Identify which cell holds the provided text, then report its [x, y] central coordinate. 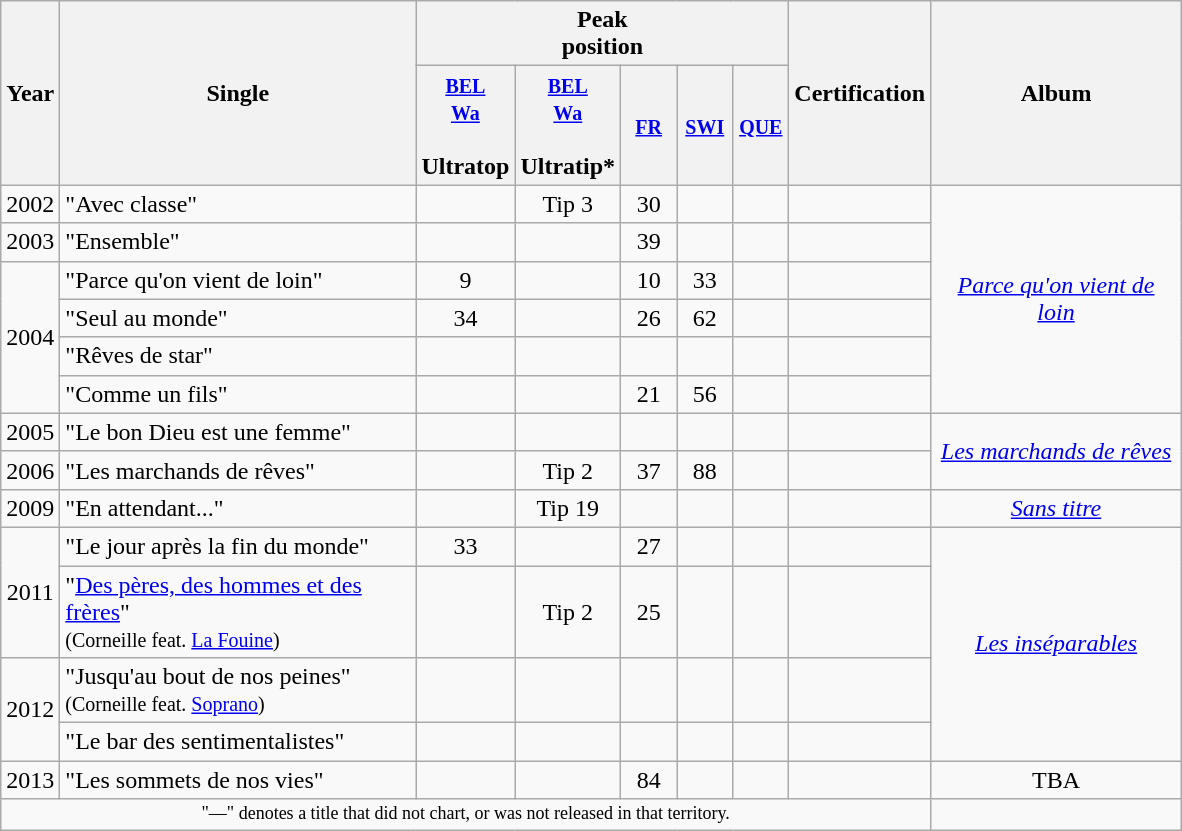
Les inséparables [1056, 644]
21 [649, 394]
27 [649, 546]
25 [649, 612]
"Le bon Dieu est une femme" [238, 432]
2006 [30, 470]
Certification [860, 93]
"Comme un fils" [238, 394]
FR [649, 126]
"Les marchands de rêves" [238, 470]
"Parce qu'on vient de loin" [238, 280]
2004 [30, 337]
BEL WaUltratip* [568, 126]
"En attendant..." [238, 508]
BEL WaUltratop [466, 126]
2002 [30, 204]
2012 [30, 710]
"Des pères, des hommes et des frères" (Corneille feat. La Fouine) [238, 612]
QUE [761, 126]
TBA [1056, 780]
"Rêves de star" [238, 356]
SWI [705, 126]
37 [649, 470]
88 [705, 470]
84 [649, 780]
39 [649, 242]
Year [30, 93]
Parce qu'on vient de loin [1056, 299]
"—" denotes a title that did not chart, or was not released in that territory. [466, 814]
"Le jour après la fin du monde" [238, 546]
"Seul au monde" [238, 318]
"Le bar des sentimentalistes" [238, 742]
2011 [30, 592]
"Les sommets de nos vies" [238, 780]
"Avec classe" [238, 204]
26 [649, 318]
"Ensemble" [238, 242]
Sans titre [1056, 508]
9 [466, 280]
2003 [30, 242]
2005 [30, 432]
"Jusqu'au bout de nos peines" (Corneille feat. Soprano) [238, 690]
30 [649, 204]
2013 [30, 780]
34 [466, 318]
56 [705, 394]
62 [705, 318]
Tip 19 [568, 508]
Single [238, 93]
2009 [30, 508]
Les marchands de rêves [1056, 451]
10 [649, 280]
Tip 3 [568, 204]
Album [1056, 93]
Peakposition [602, 34]
